Locate the cell with the specified text and output its (x, y) center coordinate. 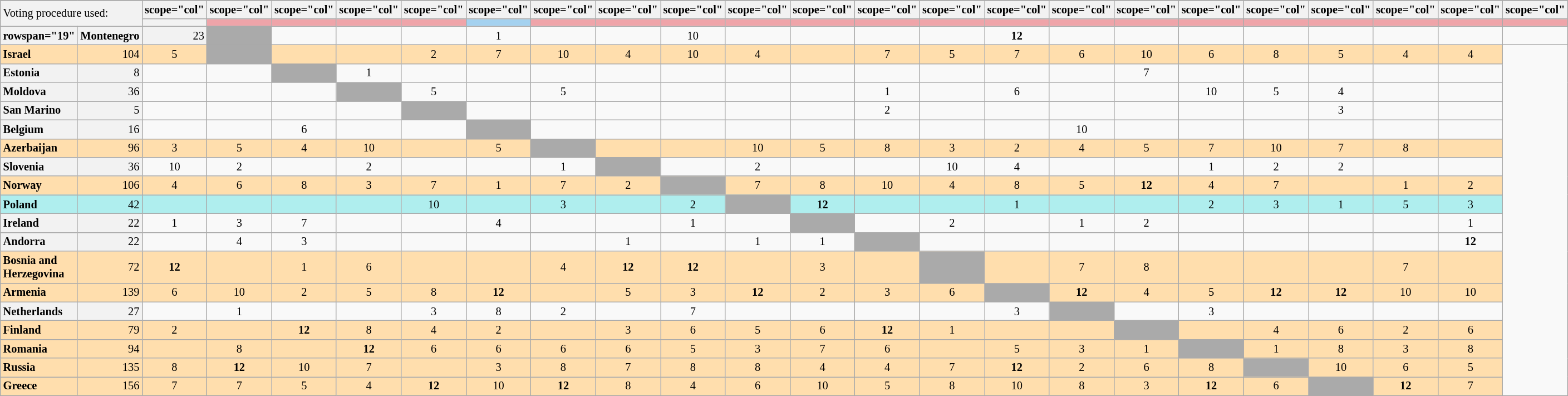
Greece (39, 386)
Romania (39, 349)
Estonia (39, 73)
Azerbaijan (39, 148)
Israel (39, 54)
Norway (39, 185)
Finland (39, 330)
Andorra (39, 242)
139 (110, 292)
Moldova (39, 92)
Slovenia (39, 167)
96 (110, 148)
104 (110, 54)
23 (174, 36)
156 (110, 386)
72 (110, 267)
42 (110, 204)
27 (110, 311)
Ireland (39, 223)
Armenia (39, 292)
94 (110, 349)
rowspan="19" (39, 36)
Russia (39, 368)
San Marino (39, 110)
Montenegro (110, 36)
Bosnia and Herzegovina (39, 267)
16 (110, 129)
106 (110, 185)
Belgium (39, 129)
135 (110, 368)
79 (110, 330)
Poland (39, 204)
Netherlands (39, 311)
Voting procedure used: (71, 13)
